Output the (X, Y) coordinate of the center of the cell containing the given text.  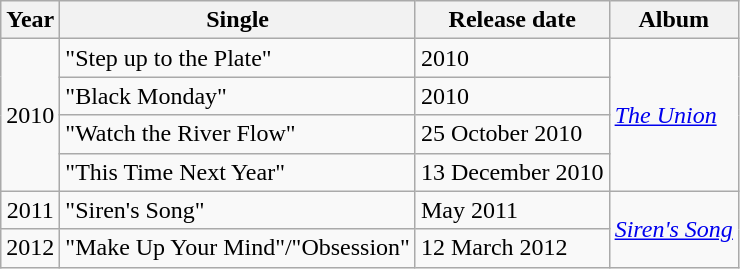
2011 (30, 210)
May 2011 (512, 210)
Album (674, 20)
25 October 2010 (512, 134)
"Step up to the Plate" (238, 58)
13 December 2010 (512, 172)
"This Time Next Year" (238, 172)
Siren's Song (674, 229)
"Watch the River Flow" (238, 134)
Single (238, 20)
2012 (30, 248)
"Black Monday" (238, 96)
Release date (512, 20)
"Siren's Song" (238, 210)
The Union (674, 115)
"Make Up Your Mind"/"Obsession" (238, 248)
Year (30, 20)
12 March 2012 (512, 248)
